Capture the cell that displays the provided text and extract its (X, Y) central coordinate. 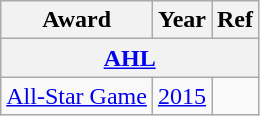
AHL (130, 58)
2015 (182, 96)
Year (182, 20)
All-Star Game (77, 96)
Ref (236, 20)
Award (77, 20)
